Search for the cell housing the specified text and yield its [x, y] center coordinate. 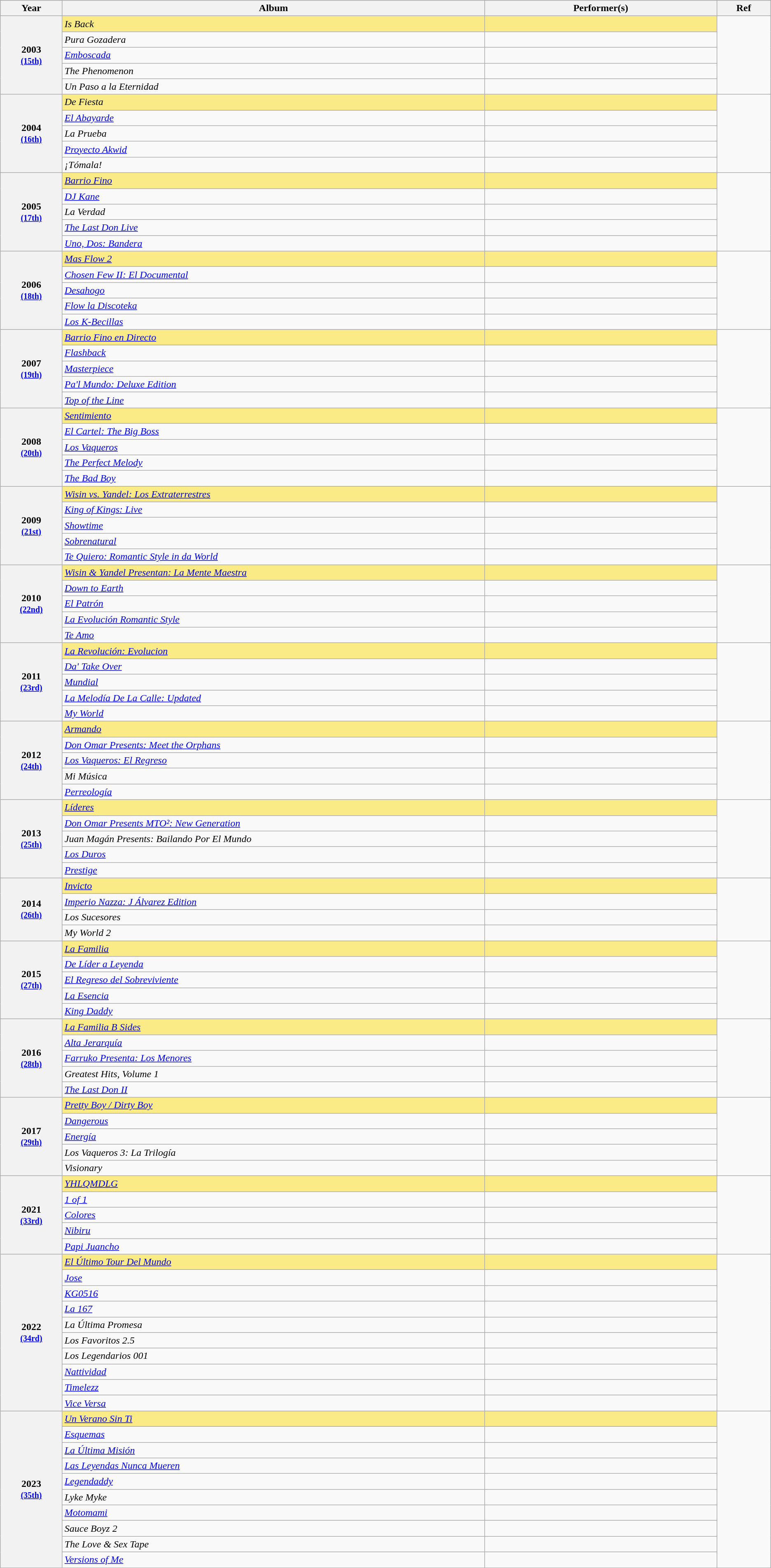
The Phenomenon [273, 71]
Los Favoritos 2.5 [273, 1340]
Desahogo [273, 290]
Dangerous [273, 1121]
Year [31, 8]
La Esencia [273, 996]
Greatest Hits, Volume 1 [273, 1074]
Esquemas [273, 1434]
Album [273, 8]
My World [273, 714]
2016 (28th) [31, 1058]
My World 2 [273, 933]
De Líder a Leyenda [273, 964]
Mundial [273, 682]
Los Duros [273, 854]
2013 (25th) [31, 839]
Uno, Dos: Bandera [273, 243]
Nattividad [273, 1372]
Los Vaqueros [273, 447]
El Cartel: The Big Boss [273, 431]
La Prueba [273, 133]
2004 (16th) [31, 133]
Don Omar Presents: Meet the Orphans [273, 745]
Pura Gozadera [273, 40]
Colores [273, 1215]
Vice Versa [273, 1403]
Te Quiero: Romantic Style in da World [273, 557]
2010 (22nd) [31, 604]
2009 (21st) [31, 525]
De Fiesta [273, 102]
Te Amo [273, 635]
2022 (34rd) [31, 1332]
Imperio Nazza: J Álvarez Edition [273, 901]
Sauce Boyz 2 [273, 1528]
Pretty Boy / Dirty Boy [273, 1105]
Mi Música [273, 776]
Barrio Fino [273, 180]
Sobrenatural [273, 541]
2015 (27th) [31, 980]
2011 (23rd) [31, 682]
Barrio Fino en Directo [273, 337]
Los K-Becillas [273, 322]
Versions of Me [273, 1560]
2007 (19th) [31, 369]
Lyke Myke [273, 1497]
Prestige [273, 870]
Los Vaqueros 3: La Trilogía [273, 1152]
Performer(s) [601, 8]
La Familia [273, 948]
Flashback [273, 353]
Mas Flow 2 [273, 259]
KG0516 [273, 1293]
Las Leyendas Nunca Mueren [273, 1466]
The Last Don II [273, 1090]
2017 (29th) [31, 1136]
La Evolución Romantic Style [273, 619]
El Regreso del Sobreviviente [273, 980]
La Familia B Sides [273, 1027]
King Daddy [273, 1011]
Papi Juancho [273, 1246]
The Love & Sex Tape [273, 1544]
Top of the Line [273, 400]
Flow la Discoteka [273, 306]
Invicto [273, 886]
1 of 1 [273, 1199]
La Revolución: Evolucion [273, 651]
El Abayarde [273, 118]
2005 (17th) [31, 212]
2014 (26th) [31, 909]
2003 (15th) [31, 55]
Los Legendarios 001 [273, 1356]
Un Verano Sin Ti [273, 1419]
Da' Take Over [273, 666]
Wisin vs. Yandel: Los Extraterrestres [273, 494]
Is Back [273, 24]
The Perfect Melody [273, 463]
Los Vaqueros: El Regreso [273, 761]
Energía [273, 1136]
Timelezz [273, 1387]
Los Sucesores [273, 917]
Ref [744, 8]
DJ Kane [273, 196]
Jose [273, 1278]
2023 (35th) [31, 1489]
2006 (18th) [31, 290]
El Patrón [273, 604]
Visionary [273, 1168]
King of Kings: Live [273, 510]
Don Omar Presents MTO²: New Generation [273, 823]
Juan Magán Presents: Bailando Por El Mundo [273, 839]
Farruko Presenta: Los Menores [273, 1058]
La Verdad [273, 212]
Armando [273, 729]
Down to Earth [273, 588]
Nibiru [273, 1231]
YHLQMDLG [273, 1183]
Alta Jerarquía [273, 1043]
Perreología [273, 792]
La Última Promesa [273, 1325]
Masterpiece [273, 369]
Wisin & Yandel Presentan: La Mente Maestra [273, 572]
Emboscada [273, 55]
Legendaddy [273, 1482]
2008 (20th) [31, 447]
La Melodía De La Calle: Updated [273, 698]
El Último Tour Del Mundo [273, 1262]
La 167 [273, 1309]
La Última Misión [273, 1450]
Motomami [273, 1513]
Chosen Few II: El Documental [273, 275]
Sentimiento [273, 415]
2021 (33rd) [31, 1215]
¡Tómala! [273, 165]
Líderes [273, 807]
2012 (24th) [31, 761]
The Last Don Live [273, 228]
The Bad Boy [273, 478]
Un Paso a la Eternidad [273, 86]
Proyecto Akwid [273, 149]
Showtime [273, 525]
Pa'l Mundo: Deluxe Edition [273, 384]
